Pinpoint the cell where the given text exists, returning its [x, y] midpoint coordinate. 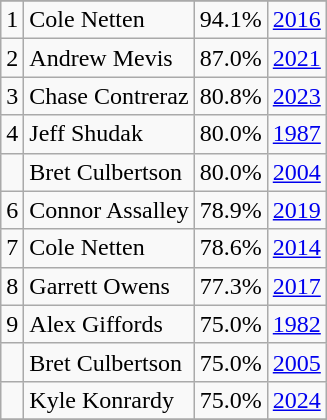
Connor Assalley [109, 210]
80.8% [230, 96]
77.3% [230, 286]
Jeff Shudak [109, 134]
1987 [296, 134]
2023 [296, 96]
2005 [296, 362]
8 [12, 286]
78.9% [230, 210]
2024 [296, 400]
9 [12, 324]
2019 [296, 210]
2017 [296, 286]
2004 [296, 172]
6 [12, 210]
1982 [296, 324]
3 [12, 96]
94.1% [230, 20]
1 [12, 20]
87.0% [230, 58]
4 [12, 134]
2016 [296, 20]
7 [12, 248]
78.6% [230, 248]
Kyle Konrardy [109, 400]
2014 [296, 248]
Garrett Owens [109, 286]
Alex Giffords [109, 324]
2 [12, 58]
Chase Contreraz [109, 96]
Andrew Mevis [109, 58]
2021 [296, 58]
